Extract the (X, Y) coordinate from the center of the cell holding the provided text.  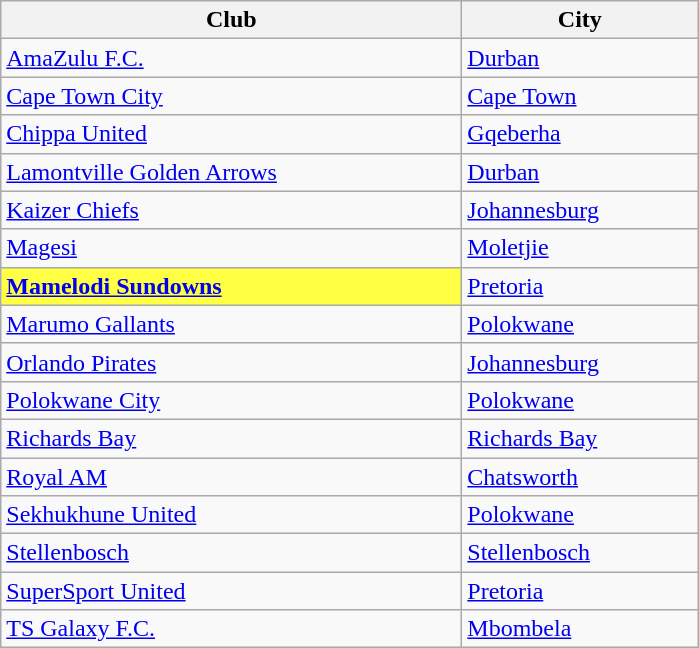
TS Galaxy F.C. (232, 629)
Royal AM (232, 477)
Chatsworth (580, 477)
Moletjie (580, 248)
Mbombela (580, 629)
Orlando Pirates (232, 362)
Cape Town (580, 96)
Sekhukhune United (232, 515)
Cape Town City (232, 96)
Marumo Gallants (232, 324)
Kaizer Chiefs (232, 210)
Club (232, 20)
City (580, 20)
SuperSport United (232, 591)
Polokwane City (232, 400)
AmaZulu F.C. (232, 58)
Chippa United (232, 134)
Lamontville Golden Arrows (232, 172)
Magesi (232, 248)
Mamelodi Sundowns (232, 286)
Gqeberha (580, 134)
